For the text-containing cell, return its midpoint in [x, y] coordinate format. 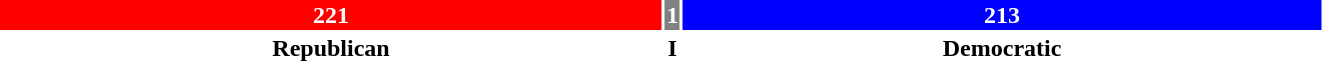
1 [672, 15]
213 [1002, 15]
221 [331, 15]
